Detect which cell encompasses the target text, then output its [X, Y] center coordinate. 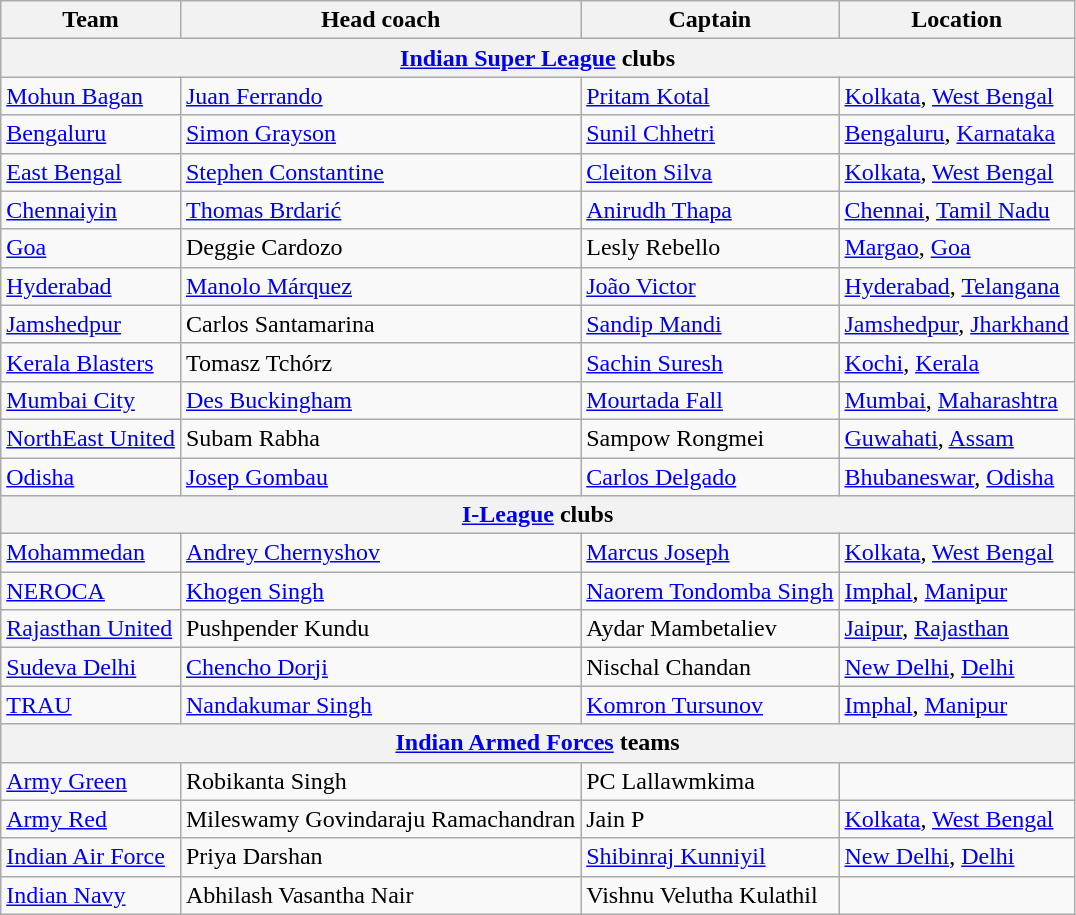
Mohun Bagan [91, 96]
Margao, Goa [956, 248]
Guwahati, Assam [956, 438]
Robikanta Singh [380, 781]
Deggie Cardozo [380, 248]
Abhilash Vasantha Nair [380, 895]
Carlos Delgado [710, 477]
Mileswamy Govindaraju Ramachandran [380, 819]
NEROCA [91, 591]
Naorem Tondomba Singh [710, 591]
Sampow Rongmei [710, 438]
Chennai, Tamil Nadu [956, 210]
Jaipur, Rajasthan [956, 629]
Jamshedpur [91, 324]
Pritam Kotal [710, 96]
Rajasthan United [91, 629]
Bhubaneswar, Odisha [956, 477]
Jain P [710, 819]
Vishnu Velutha Kulathil [710, 895]
Des Buckingham [380, 400]
Kerala Blasters [91, 362]
João Victor [710, 286]
Location [956, 20]
I-League clubs [538, 515]
Stephen Constantine [380, 172]
TRAU [91, 705]
Juan Ferrando [380, 96]
Mourtada Fall [710, 400]
Jamshedpur, Jharkhand [956, 324]
Kochi, Kerala [956, 362]
Sudeva Delhi [91, 667]
Lesly Rebello [710, 248]
Andrey Chernyshov [380, 553]
Team [91, 20]
Indian Armed Forces teams [538, 743]
Mumbai, Maharashtra [956, 400]
East Bengal [91, 172]
Simon Grayson [380, 134]
Tomasz Tchórz [380, 362]
Indian Navy [91, 895]
Bengaluru, Karnataka [956, 134]
Aydar Mambetaliev [710, 629]
Mohammedan [91, 553]
Army Red [91, 819]
Thomas Brdarić [380, 210]
Odisha [91, 477]
Manolo Márquez [380, 286]
Carlos Santamarina [380, 324]
Komron Tursunov [710, 705]
Indian Super League clubs [538, 58]
Subam Rabha [380, 438]
Josep Gombau [380, 477]
Nandakumar Singh [380, 705]
Goa [91, 248]
Khogen Singh [380, 591]
Nischal Chandan [710, 667]
NorthEast United [91, 438]
Indian Air Force [91, 857]
Army Green [91, 781]
Chennaiyin [91, 210]
Hyderabad [91, 286]
Bengaluru [91, 134]
Chencho Dorji [380, 667]
Hyderabad, Telangana [956, 286]
Captain [710, 20]
Anirudh Thapa [710, 210]
Pushpender Kundu [380, 629]
Priya Darshan [380, 857]
Sachin Suresh [710, 362]
Sandip Mandi [710, 324]
PC Lallawmkima [710, 781]
Marcus Joseph [710, 553]
Shibinraj Kunniyil [710, 857]
Mumbai City [91, 400]
Head coach [380, 20]
Cleiton Silva [710, 172]
Sunil Chhetri [710, 134]
